Return the (x, y) coordinate for the center point of the cell that contains the specified text.  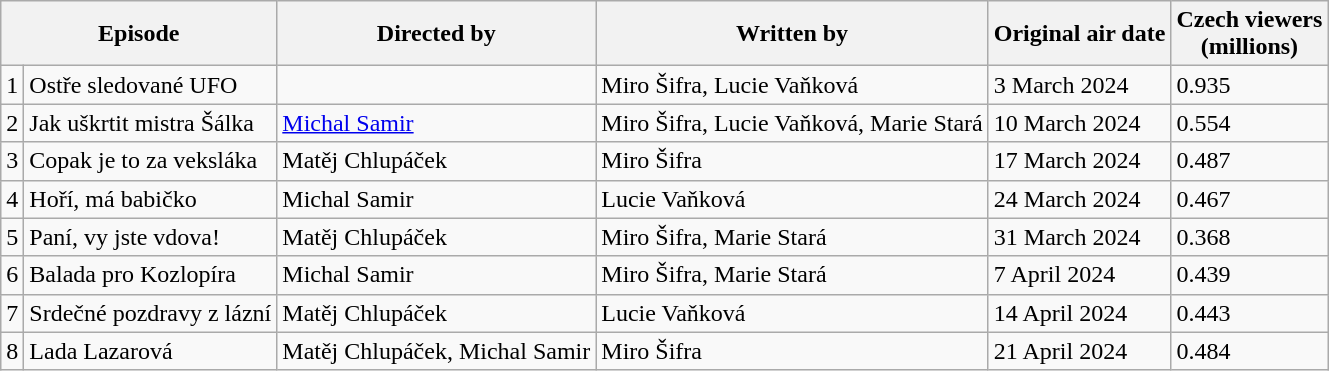
0.467 (1250, 199)
0.487 (1250, 161)
Miro Šifra, Lucie Vaňková, Marie Stará (792, 123)
Hoří, má babičko (150, 199)
21 April 2024 (1080, 351)
6 (12, 275)
Original air date (1080, 34)
Ostře sledované UFO (150, 85)
0.935 (1250, 85)
Episode (139, 34)
Matěj Chlupáček, Michal Samir (436, 351)
Copak je to za veksláka (150, 161)
31 March 2024 (1080, 237)
3 (12, 161)
1 (12, 85)
Srdečné pozdravy z lázní (150, 313)
Jak uškrtit mistra Šálka (150, 123)
7 April 2024 (1080, 275)
Written by (792, 34)
Lada Lazarová (150, 351)
0.368 (1250, 237)
Balada pro Kozlopíra (150, 275)
Czech viewers(millions) (1250, 34)
3 March 2024 (1080, 85)
Miro Šifra, Lucie Vaňková (792, 85)
0.554 (1250, 123)
17 March 2024 (1080, 161)
0.443 (1250, 313)
7 (12, 313)
4 (12, 199)
24 March 2024 (1080, 199)
Directed by (436, 34)
8 (12, 351)
5 (12, 237)
2 (12, 123)
0.484 (1250, 351)
14 April 2024 (1080, 313)
0.439 (1250, 275)
10 March 2024 (1080, 123)
Paní, vy jste vdova! (150, 237)
